Locate the cell with the specified text and output its (X, Y) center coordinate. 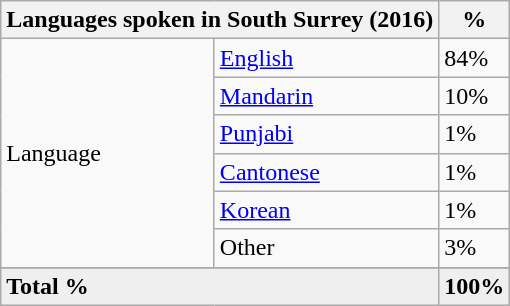
100% (474, 286)
Cantonese (326, 172)
Mandarin (326, 96)
84% (474, 58)
Korean (326, 210)
Other (326, 248)
English (326, 58)
% (474, 20)
Languages spoken in South Surrey (2016) (220, 20)
Total % (220, 286)
3% (474, 248)
Language (108, 153)
10% (474, 96)
Punjabi (326, 134)
